Capture the cell that displays the provided text and extract its (x, y) central coordinate. 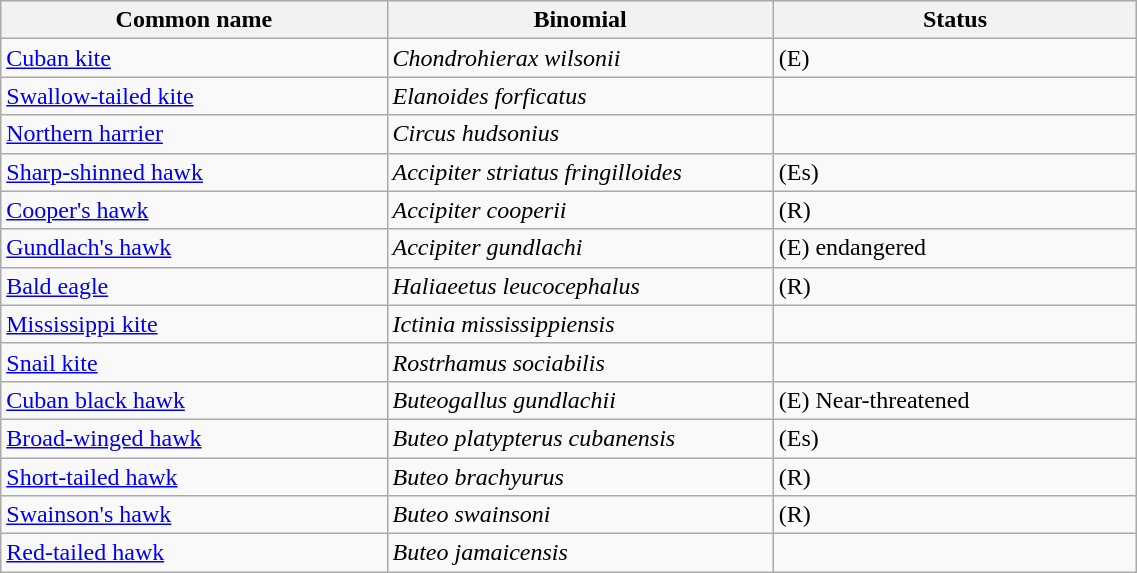
Accipiter striatus fringilloides (580, 172)
(E) endangered (955, 248)
Cuban kite (194, 58)
Gundlach's hawk (194, 248)
Swallow-tailed kite (194, 96)
Elanoides forficatus (580, 96)
Chondrohierax wilsonii (580, 58)
Buteo platypterus cubanensis (580, 438)
Mississippi kite (194, 324)
Red-tailed hawk (194, 553)
Snail kite (194, 362)
Status (955, 20)
Buteogallus gundlachii (580, 400)
Cooper's hawk (194, 210)
Swainson's hawk (194, 515)
(E) (955, 58)
Common name (194, 20)
Circus hudsonius (580, 134)
Bald eagle (194, 286)
Binomial (580, 20)
Sharp-shinned hawk (194, 172)
(E) Near-threatened (955, 400)
Broad-winged hawk (194, 438)
Buteo brachyurus (580, 477)
Ictinia mississippiensis (580, 324)
Buteo swainsoni (580, 515)
Cuban black hawk (194, 400)
Accipiter gundlachi (580, 248)
Rostrhamus sociabilis (580, 362)
Haliaeetus leucocephalus (580, 286)
Northern harrier (194, 134)
Accipiter cooperii (580, 210)
Buteo jamaicensis (580, 553)
Short-tailed hawk (194, 477)
